Determine the (x, y) coordinate at the center of the cell enclosing the given text.  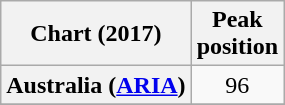
Peakposition (237, 34)
Australia (ARIA) (96, 85)
Chart (2017) (96, 34)
96 (237, 85)
